Search for the cell housing the specified text and yield its (x, y) center coordinate. 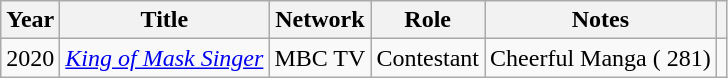
Year (30, 20)
2020 (30, 58)
King of Mask Singer (164, 58)
Title (164, 20)
MBC TV (320, 58)
Contestant (428, 58)
Notes (601, 20)
Role (428, 20)
Cheerful Manga ( 281) (601, 58)
Network (320, 20)
